Identify which cell holds the provided text, then report its [X, Y] central coordinate. 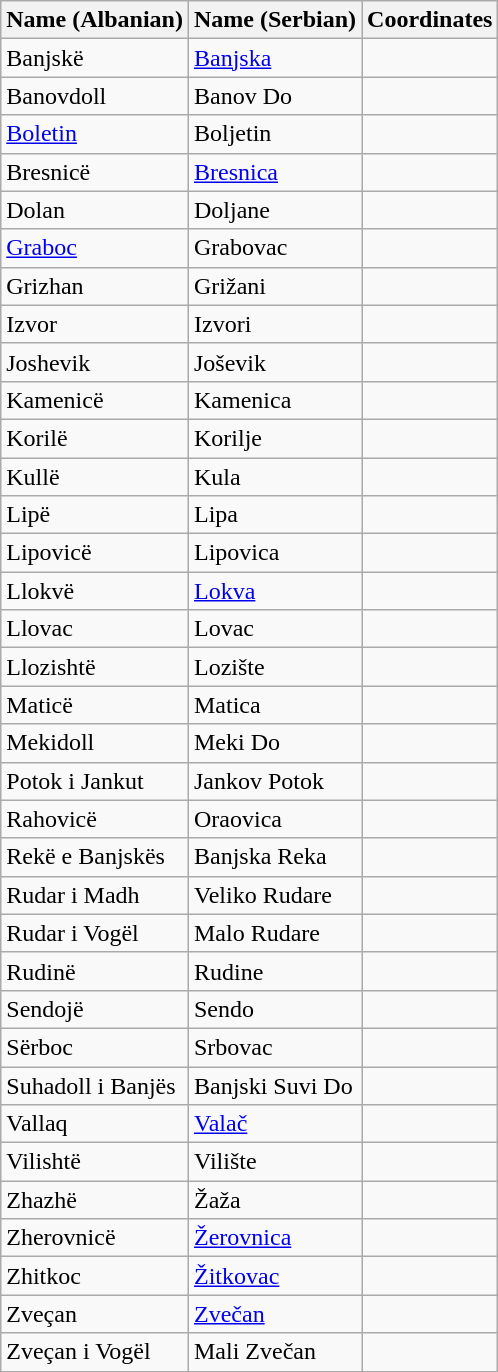
Zveçan i Vogël [95, 1352]
Mekidoll [95, 743]
Zhitkoc [95, 1276]
Meki Do [274, 743]
Zhazhë [95, 1200]
Name (Albanian) [95, 20]
Lovac [274, 629]
Boljetin [274, 134]
Llozishtë [95, 667]
Llovac [95, 629]
Coordinates [430, 20]
Korilë [95, 438]
Banjski Suvi Do [274, 1085]
Žaža [274, 1200]
Žitkovac [274, 1276]
Lipovica [274, 553]
Sendojë [95, 1009]
Vilište [274, 1162]
Korilje [274, 438]
Lipovicë [95, 553]
Rudar i Vogël [95, 933]
Rahovicë [95, 819]
Kula [274, 477]
Potok i Jankut [95, 781]
Žerovnica [274, 1238]
Rudar i Madh [95, 895]
Dolan [95, 210]
Zvečan [274, 1314]
Graboc [95, 248]
Joshevik [95, 362]
Malo Rudare [274, 933]
Srbovac [274, 1047]
Joševik [274, 362]
Vallaq [95, 1124]
Lokva [274, 591]
Banjskë [95, 58]
Grabovac [274, 248]
Lozište [274, 667]
Maticë [95, 705]
Zveçan [95, 1314]
Rekë e Banjskës [95, 857]
Sërboc [95, 1047]
Oraovica [274, 819]
Kamenicë [95, 400]
Doljane [274, 210]
Rudine [274, 971]
Rudinë [95, 971]
Banovdoll [95, 96]
Jankov Potok [274, 781]
Vilishtë [95, 1162]
Matica [274, 705]
Lipa [274, 515]
Zherovnicë [95, 1238]
Banov Do [274, 96]
Sendo [274, 1009]
Valač [274, 1124]
Kamenica [274, 400]
Lipë [95, 515]
Banjska [274, 58]
Izvor [95, 324]
Boletin [95, 134]
Veliko Rudare [274, 895]
Grizhan [95, 286]
Izvori [274, 324]
Kullë [95, 477]
Grižani [274, 286]
Name (Serbian) [274, 20]
Suhadoll i Banjës [95, 1085]
Llokvë [95, 591]
Bresnica [274, 172]
Banjska Reka [274, 857]
Bresnicë [95, 172]
Mali Zvečan [274, 1352]
